Detect which cell encompasses the target text, then output its (x, y) center coordinate. 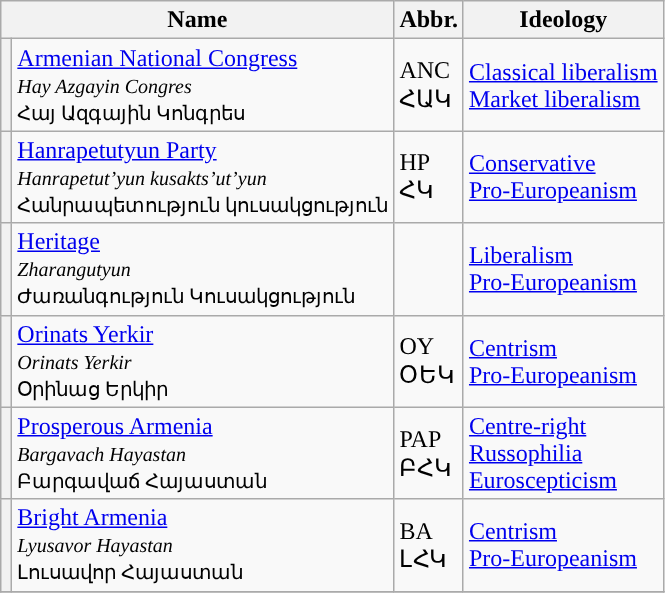
Name (198, 20)
Abbr. (429, 20)
Ideology (563, 20)
Classical liberalismMarket liberalism (563, 85)
HeritageZharangutyun Ժառանգություն Կուսակցություն (203, 269)
Hanrapetutyun PartyHanrapetut’yun kusakts’ut’yun Հանրապետություն կուսակցություն (203, 177)
LiberalismPro-Europeanism (563, 269)
OY ՕԵԿ (429, 361)
Armenian National Congress Hay Azgayin Congres Հայ Ազգային Կոնգրես (203, 85)
Orinats Yerkir Orinats YerkirՕրինաց Երկիր (203, 361)
PAP ԲՀԿ (429, 453)
BA ԼՀԿ (429, 545)
Prosperous Armenia Bargavach HayastanԲարգավաճ Հայաստան (203, 453)
ConservativePro-Europeanism (563, 177)
Centre-rightRussophiliaEuroscepticism (563, 453)
ANC ՀԱԿ (429, 85)
Bright Armenia Lyusavor HayastanԼուսավոր Հայաստան (203, 545)
HP ՀԿ (429, 177)
